Identify which cell holds the provided text, then report its (x, y) central coordinate. 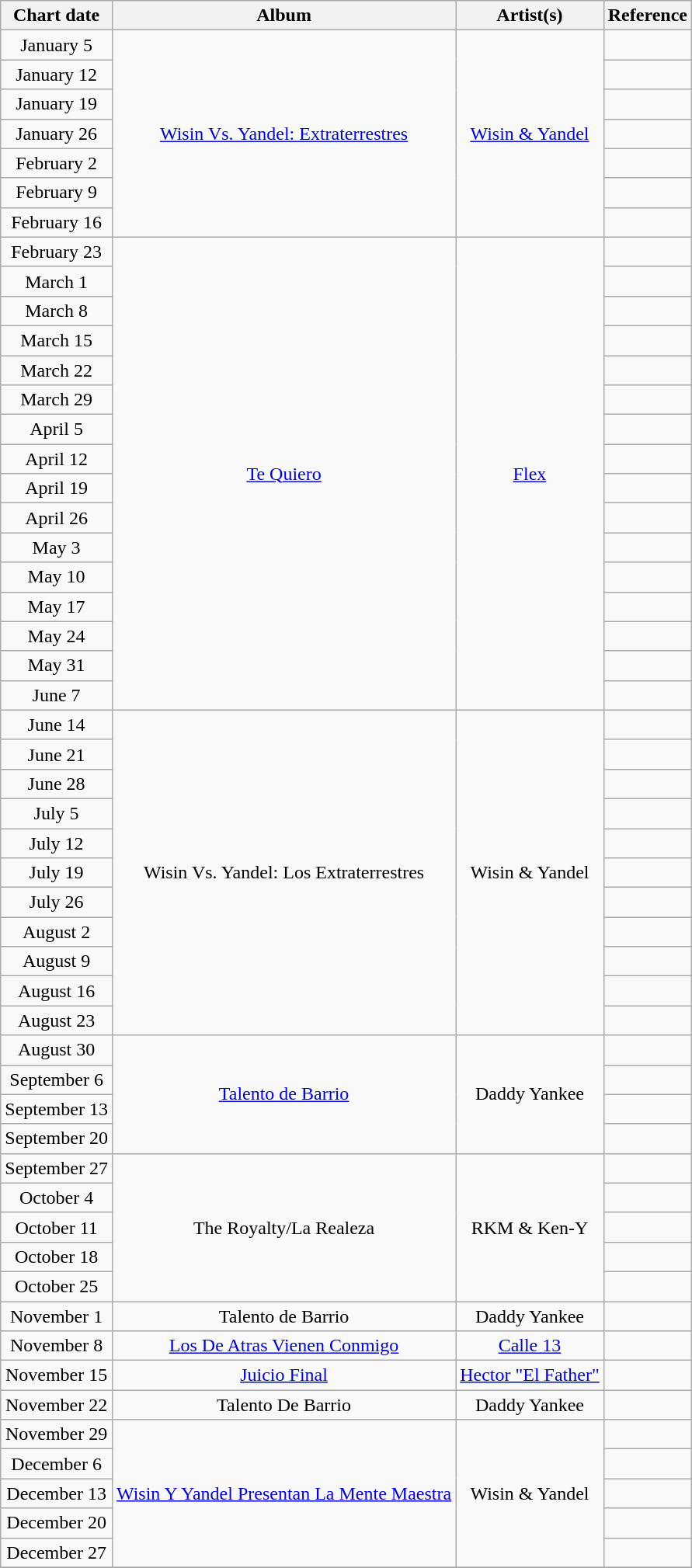
July 12 (57, 843)
December 6 (57, 1464)
October 18 (57, 1257)
March 22 (57, 370)
August 9 (57, 961)
RKM & Ken-Y (530, 1227)
Wisin Y Yandel Presentan La Mente Maestra (283, 1493)
February 16 (57, 222)
November 15 (57, 1375)
June 21 (57, 754)
June 28 (57, 784)
November 1 (57, 1316)
February 9 (57, 193)
Reference (648, 16)
Chart date (57, 16)
December 13 (57, 1493)
Calle 13 (530, 1346)
July 19 (57, 873)
November 29 (57, 1434)
Hector "El Father" (530, 1375)
March 15 (57, 340)
August 30 (57, 1050)
November 22 (57, 1405)
Album (283, 16)
December 20 (57, 1523)
Wisin Vs. Yandel: Los Extraterrestres (283, 873)
Flex (530, 474)
Wisin Vs. Yandel: Extraterrestres (283, 134)
February 2 (57, 163)
April 19 (57, 488)
October 25 (57, 1286)
Juicio Final (283, 1375)
January 5 (57, 45)
March 8 (57, 311)
March 1 (57, 281)
Te Quiero (283, 474)
September 13 (57, 1109)
April 26 (57, 518)
May 31 (57, 666)
April 5 (57, 429)
January 26 (57, 134)
September 27 (57, 1168)
May 24 (57, 636)
June 7 (57, 695)
June 14 (57, 725)
August 2 (57, 932)
February 23 (57, 252)
July 26 (57, 902)
May 17 (57, 607)
May 3 (57, 548)
April 12 (57, 459)
The Royalty/La Realeza (283, 1227)
July 5 (57, 813)
May 10 (57, 577)
March 29 (57, 400)
January 12 (57, 75)
September 6 (57, 1080)
September 20 (57, 1139)
August 16 (57, 991)
November 8 (57, 1346)
October 4 (57, 1198)
Artist(s) (530, 16)
Talento De Barrio (283, 1405)
Los De Atras Vienen Conmigo (283, 1346)
December 27 (57, 1552)
October 11 (57, 1227)
January 19 (57, 104)
August 23 (57, 1020)
